Detect which cell encompasses the target text, then output its (x, y) center coordinate. 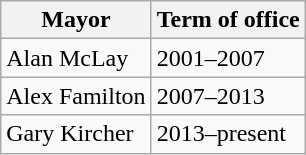
2007–2013 (228, 96)
2013–present (228, 134)
Alan McLay (76, 58)
Alex Familton (76, 96)
2001–2007 (228, 58)
Mayor (76, 20)
Gary Kircher (76, 134)
Term of office (228, 20)
